Extract the [X, Y] coordinate from the center of the cell holding the provided text.  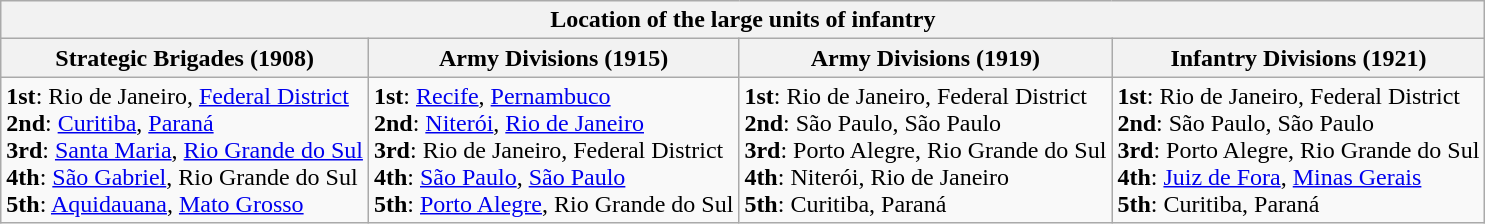
Strategic Brigades (1908) [185, 58]
Infantry Divisions (1921) [1298, 58]
Army Divisions (1915) [553, 58]
Army Divisions (1919) [926, 58]
1st: Rio de Janeiro, Federal District2nd: São Paulo, São Paulo3rd: Porto Alegre, Rio Grande do Sul4th: Niterói, Rio de Janeiro5th: Curitiba, Paraná [926, 150]
Location of the large units of infantry [743, 20]
1st: Recife, Pernambuco2nd: Niterói, Rio de Janeiro3rd: Rio de Janeiro, Federal District4th: São Paulo, São Paulo5th: Porto Alegre, Rio Grande do Sul [553, 150]
